Locate the cell with the specified text and output its [x, y] center coordinate. 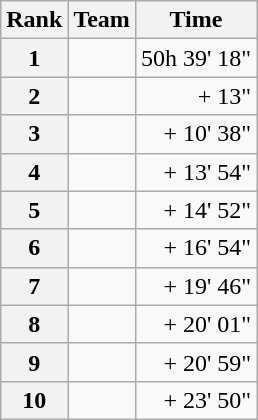
+ 10' 38" [196, 134]
+ 23' 50" [196, 400]
+ 19' 46" [196, 286]
2 [34, 96]
5 [34, 210]
6 [34, 248]
8 [34, 324]
+ 14' 52" [196, 210]
+ 20' 59" [196, 362]
10 [34, 400]
+ 20' 01" [196, 324]
7 [34, 286]
+ 13" [196, 96]
+ 13' 54" [196, 172]
50h 39' 18" [196, 58]
9 [34, 362]
+ 16' 54" [196, 248]
Team [102, 20]
4 [34, 172]
3 [34, 134]
Rank [34, 20]
Time [196, 20]
1 [34, 58]
